Determine the [x, y] coordinate at the center of the cell enclosing the given text.  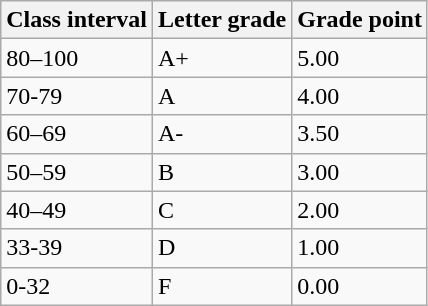
A+ [222, 58]
50–59 [77, 172]
60–69 [77, 134]
0.00 [360, 286]
5.00 [360, 58]
Grade point [360, 20]
A [222, 96]
B [222, 172]
40–49 [77, 210]
D [222, 248]
3.00 [360, 172]
33-39 [77, 248]
2.00 [360, 210]
70-79 [77, 96]
1.00 [360, 248]
3.50 [360, 134]
Letter grade [222, 20]
A- [222, 134]
80–100 [77, 58]
4.00 [360, 96]
F [222, 286]
C [222, 210]
0-32 [77, 286]
Class interval [77, 20]
